Search for the cell housing the specified text and yield its [X, Y] center coordinate. 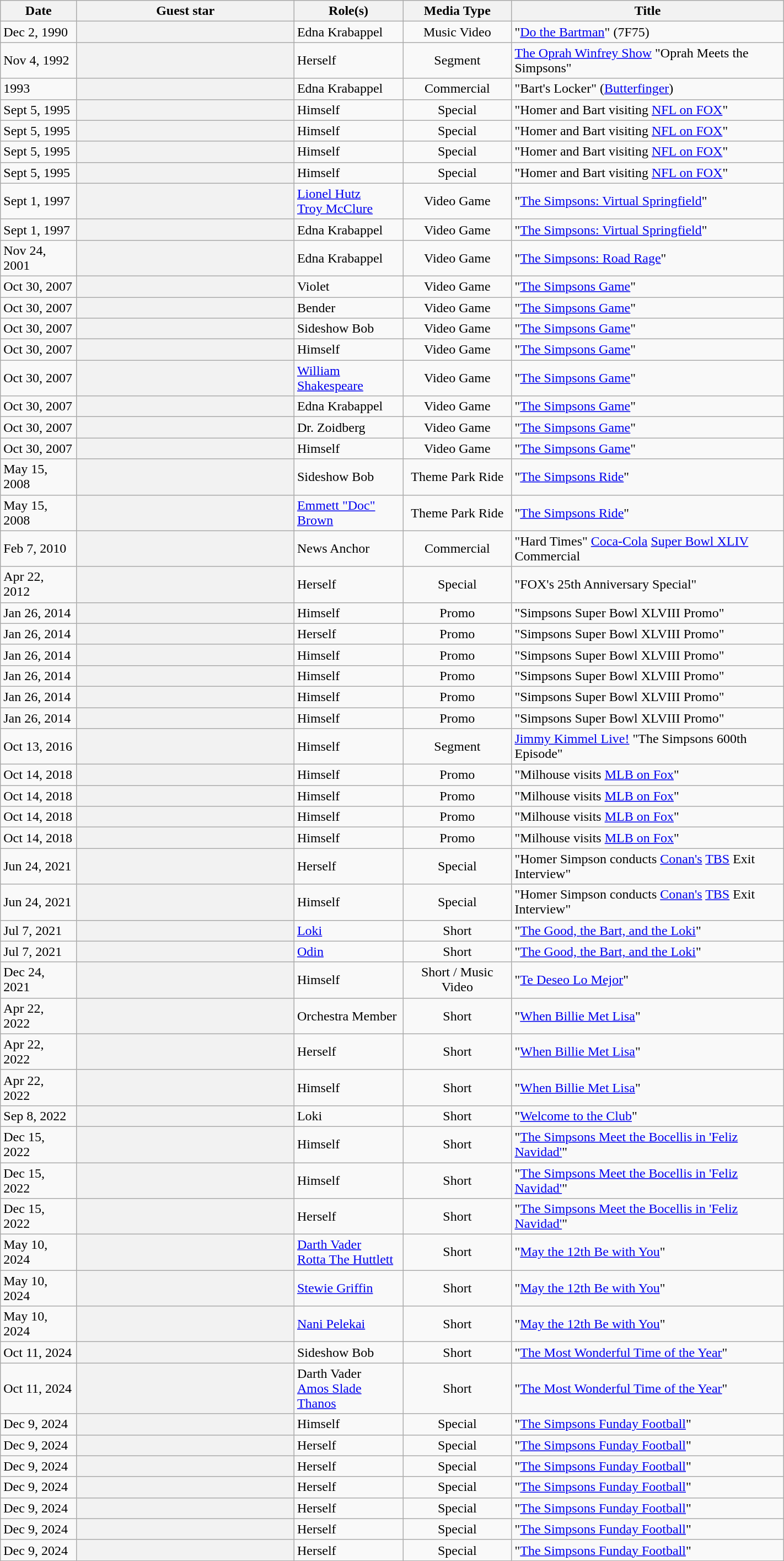
Dr. Zoidberg [348, 427]
"Bart's Locker" (Butterfinger) [647, 89]
Stewie Griffin [348, 1289]
Feb 7, 2010 [39, 548]
Guest star [185, 11]
Bender [348, 307]
Oct 13, 2016 [39, 747]
William Shakespeare [348, 378]
"The Simpsons: Road Rage" [647, 258]
"FOX's 25th Anniversary Special" [647, 585]
Dec 2, 1990 [39, 32]
Music Video [458, 32]
"Hard Times" Coca-Cola Super Bowl XLIV Commercial [647, 548]
Orchestra Member [348, 1016]
1993 [39, 89]
Odin [348, 951]
Jimmy Kimmel Live! "The Simpsons 600th Episode" [647, 747]
Darth VaderAmos SladeThanos [348, 1388]
Media Type [458, 11]
"Welcome to the Club" [647, 1116]
Short / Music Video [458, 980]
"Te Deseo Lo Mejor" [647, 980]
Nov 4, 1992 [39, 61]
Violet [348, 286]
The Oprah Winfrey Show "Oprah Meets the Simpsons" [647, 61]
Role(s) [348, 11]
Title [647, 11]
Dec 24, 2021 [39, 980]
News Anchor [348, 548]
Nov 24, 2001 [39, 258]
Sep 8, 2022 [39, 1116]
Nani Pelekai [348, 1324]
Emmett "Doc" Brown [348, 513]
Date [39, 11]
Lionel HutzTroy McClure [348, 201]
"Do the Bartman" (7F75) [647, 32]
Apr 22, 2012 [39, 585]
Darth VaderRotta The Huttlett [348, 1252]
